Find where the given text appears and provide that cell's center as (x, y) coordinate. 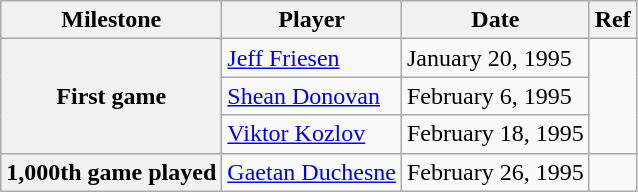
Date (495, 20)
January 20, 1995 (495, 58)
Viktor Kozlov (312, 134)
Ref (612, 20)
First game (112, 96)
February 6, 1995 (495, 96)
February 26, 1995 (495, 172)
Shean Donovan (312, 96)
Milestone (112, 20)
Gaetan Duchesne (312, 172)
Jeff Friesen (312, 58)
Player (312, 20)
February 18, 1995 (495, 134)
1,000th game played (112, 172)
